Provide the [X, Y] coordinate of the cell's center where the given text is located.  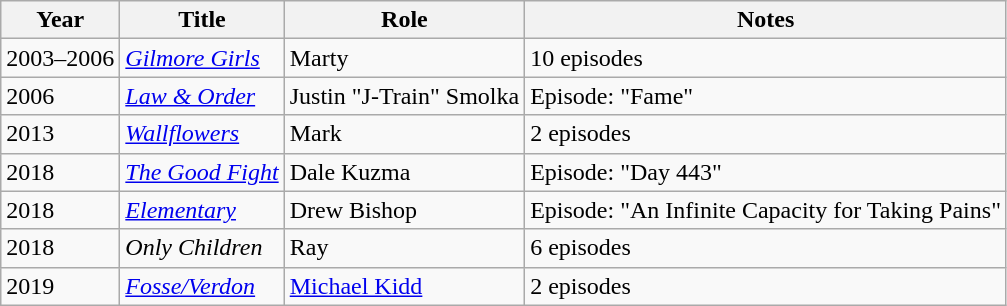
Episode: "An Infinite Capacity for Taking Pains" [766, 210]
Title [202, 20]
Wallflowers [202, 134]
Gilmore Girls [202, 58]
Law & Order [202, 96]
Fosse/Verdon [202, 286]
Episode: "Day 443" [766, 172]
Ray [404, 248]
Year [60, 20]
Role [404, 20]
Michael Kidd [404, 286]
Elementary [202, 210]
The Good Fight [202, 172]
2019 [60, 286]
Drew Bishop [404, 210]
2003–2006 [60, 58]
10 episodes [766, 58]
Dale Kuzma [404, 172]
6 episodes [766, 248]
Marty [404, 58]
Only Children [202, 248]
2006 [60, 96]
Justin "J-Train" Smolka [404, 96]
Episode: "Fame" [766, 96]
Mark [404, 134]
Notes [766, 20]
2013 [60, 134]
